Capture the cell that displays the provided text and extract its (x, y) central coordinate. 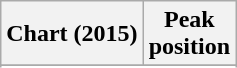
Peakposition (189, 34)
Chart (2015) (72, 34)
